Return the (X, Y) coordinate for the center point of the cell that contains the specified text.  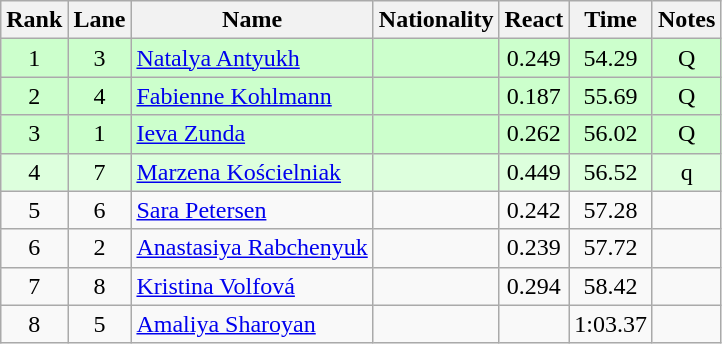
54.29 (611, 58)
Ieva Zunda (252, 134)
56.02 (611, 134)
Amaliya Sharoyan (252, 324)
Natalya Antyukh (252, 58)
Anastasiya Rabchenyuk (252, 248)
Marzena Kościelniak (252, 172)
Nationality (436, 20)
Time (611, 20)
0.242 (534, 210)
0.239 (534, 248)
57.28 (611, 210)
0.249 (534, 58)
Sara Petersen (252, 210)
0.449 (534, 172)
q (686, 172)
58.42 (611, 286)
56.52 (611, 172)
Kristina Volfová (252, 286)
React (534, 20)
Notes (686, 20)
57.72 (611, 248)
1:03.37 (611, 324)
0.294 (534, 286)
55.69 (611, 96)
Name (252, 20)
Lane (100, 20)
0.262 (534, 134)
Fabienne Kohlmann (252, 96)
Rank (34, 20)
0.187 (534, 96)
